Capture the cell that displays the provided text and extract its [X, Y] central coordinate. 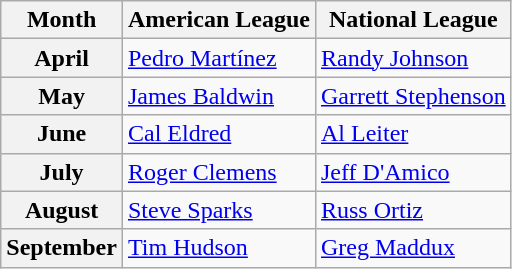
National League [413, 20]
Pedro Martínez [218, 58]
Randy Johnson [413, 58]
Garrett Stephenson [413, 96]
Cal Eldred [218, 134]
Russ Ortiz [413, 210]
August [62, 210]
May [62, 96]
September [62, 248]
James Baldwin [218, 96]
Jeff D'Amico [413, 172]
Month [62, 20]
Roger Clemens [218, 172]
Tim Hudson [218, 248]
American League [218, 20]
July [62, 172]
June [62, 134]
Greg Maddux [413, 248]
Al Leiter [413, 134]
April [62, 58]
Steve Sparks [218, 210]
